Pinpoint the cell where the given text exists, returning its [x, y] midpoint coordinate. 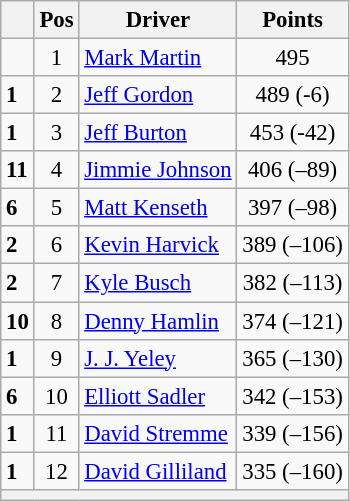
495 [292, 58]
Jeff Gordon [158, 95]
David Stremme [158, 433]
374 (–121) [292, 321]
4 [56, 170]
406 (–89) [292, 170]
342 (–153) [292, 396]
Jeff Burton [158, 133]
12 [56, 471]
397 (–98) [292, 208]
3 [56, 133]
389 (–106) [292, 245]
Kyle Busch [158, 283]
J. J. Yeley [158, 358]
339 (–156) [292, 433]
489 (-6) [292, 95]
Denny Hamlin [158, 321]
7 [56, 283]
Driver [158, 20]
Points [292, 20]
Kevin Harvick [158, 245]
5 [56, 208]
453 (-42) [292, 133]
335 (–160) [292, 471]
Elliott Sadler [158, 396]
Matt Kenseth [158, 208]
382 (–113) [292, 283]
Pos [56, 20]
9 [56, 358]
365 (–130) [292, 358]
Jimmie Johnson [158, 170]
8 [56, 321]
David Gilliland [158, 471]
Mark Martin [158, 58]
